Provide the (x, y) coordinate of the cell's center where the given text is located.  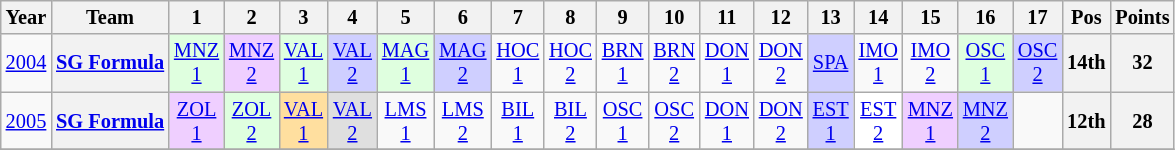
14 (878, 17)
15 (930, 17)
32 (1142, 63)
3 (304, 17)
Points (1142, 17)
LMS2 (462, 121)
Year (26, 17)
13 (831, 17)
ZOL1 (196, 121)
10 (674, 17)
9 (623, 17)
ZOL2 (252, 121)
IMO1 (878, 63)
8 (570, 17)
MAG2 (462, 63)
12 (781, 17)
BIL1 (518, 121)
SPA (831, 63)
BRN2 (674, 63)
IMO2 (930, 63)
BRN1 (623, 63)
12th (1086, 121)
1 (196, 17)
EST2 (878, 121)
11 (727, 17)
14th (1086, 63)
EST1 (831, 121)
16 (986, 17)
2005 (26, 121)
4 (352, 17)
2004 (26, 63)
HOC2 (570, 63)
HOC1 (518, 63)
2 (252, 17)
5 (406, 17)
Team (110, 17)
6 (462, 17)
28 (1142, 121)
Pos (1086, 17)
BIL2 (570, 121)
MAG1 (406, 63)
LMS1 (406, 121)
7 (518, 17)
17 (1038, 17)
